Provide the [X, Y] coordinate of the cell's center where the given text is located.  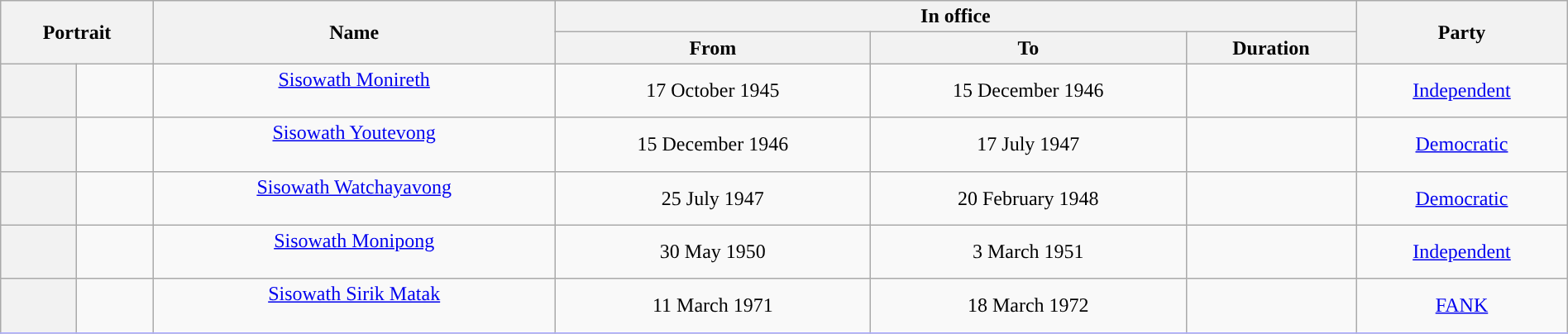
Sisowath Monireth [354, 91]
11 March 1971 [713, 306]
30 May 1950 [713, 251]
FANK [1462, 306]
3 March 1951 [1029, 251]
18 March 1972 [1029, 306]
17 October 1945 [713, 91]
Duration [1271, 48]
Sisowath Watchayavong [354, 198]
In office [956, 17]
Sisowath Youtevong [354, 144]
25 July 1947 [713, 198]
20 February 1948 [1029, 198]
Name [354, 32]
17 July 1947 [1029, 144]
Sisowath Monipong [354, 251]
Sisowath Sirik Matak [354, 306]
From [713, 48]
To [1029, 48]
Portrait [77, 32]
Party [1462, 32]
